For the text-containing cell, return its midpoint in (x, y) coordinate format. 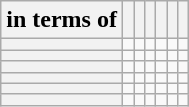
in terms of (62, 20)
